For the text-containing cell, return its midpoint in (X, Y) coordinate format. 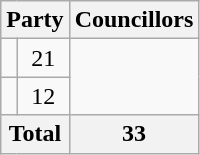
Councillors (134, 20)
Total (35, 134)
21 (43, 58)
33 (134, 134)
12 (43, 96)
Party (35, 20)
